Provide the (X, Y) coordinate of the cell's center where the given text is located.  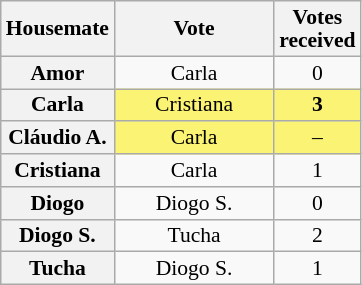
Votesreceived (317, 28)
Cláudio A. (58, 138)
– (317, 138)
2 (317, 236)
Vote (194, 28)
3 (317, 106)
Diogo (58, 204)
Housemate (58, 28)
Amor (58, 72)
